For the text-containing cell, return its midpoint in [X, Y] coordinate format. 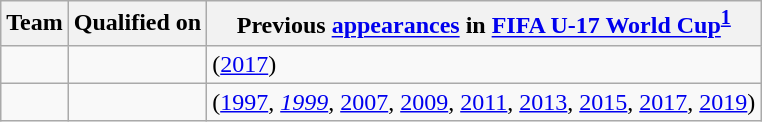
Previous appearances in FIFA U-17 World Cup1 [484, 24]
(1997, 1999, 2007, 2009, 2011, 2013, 2015, 2017, 2019) [484, 102]
Qualified on [137, 24]
Team [35, 24]
(2017) [484, 64]
